Extract the [x, y] coordinate from the center of the cell holding the provided text.  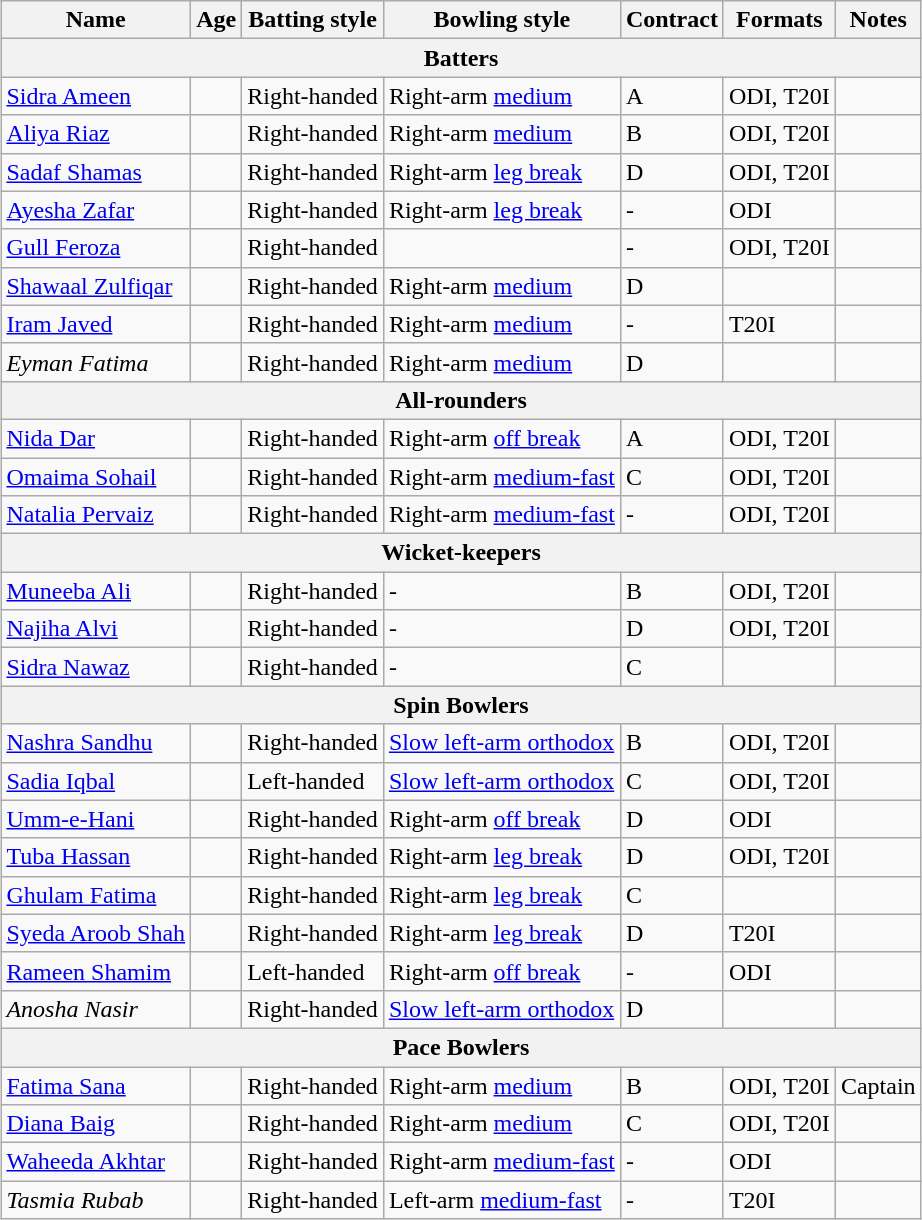
Bowling style [502, 20]
Shawaal Zulfiqar [96, 286]
Aliya Riaz [96, 134]
Najiha Alvi [96, 629]
Syeda Aroob Shah [96, 933]
Notes [878, 20]
Gull Feroza [96, 248]
Ayesha Zafar [96, 210]
Batting style [313, 20]
Nida Dar [96, 438]
Nashra Sandhu [96, 743]
Natalia Pervaiz [96, 515]
Anosha Nasir [96, 1009]
Diana Baig [96, 1124]
Wicket-keepers [461, 553]
Ghulam Fatima [96, 895]
Sadia Iqbal [96, 781]
Iram Javed [96, 324]
Rameen Shamim [96, 971]
Age [216, 20]
Spin Bowlers [461, 705]
Sidra Nawaz [96, 667]
Batters [461, 58]
Formats [779, 20]
Sidra Ameen [96, 96]
All-rounders [461, 400]
Fatima Sana [96, 1085]
Umm-e-Hani [96, 819]
Eyman Fatima [96, 362]
Captain [878, 1085]
Name [96, 20]
Tuba Hassan [96, 857]
Pace Bowlers [461, 1047]
Tasmia Rubab [96, 1200]
Left-arm medium-fast [502, 1200]
Contract [672, 20]
Muneeba Ali [96, 591]
Omaima Sohail [96, 477]
Sadaf Shamas [96, 172]
Waheeda Akhtar [96, 1162]
